For the text-containing cell, return its midpoint in [X, Y] coordinate format. 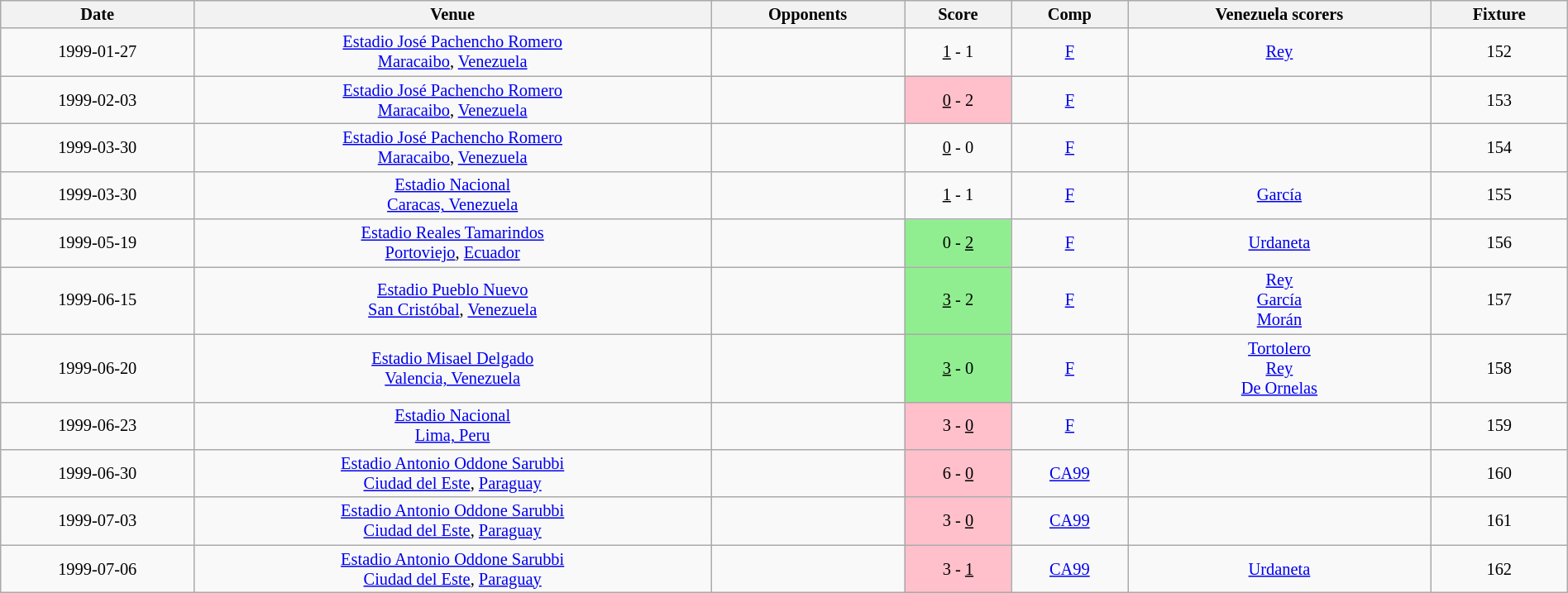
157 [1499, 300]
Venue [453, 14]
154 [1499, 147]
1999-07-03 [98, 521]
3 - 2 [958, 300]
Date [98, 14]
159 [1499, 426]
161 [1499, 521]
0 - 0 [958, 147]
1999-06-30 [98, 473]
Estadio Reales TamarindosPortoviejo, Ecuador [453, 243]
160 [1499, 473]
6 - 0 [958, 473]
Estadio Misael DelgadoValencia, Venezuela [453, 368]
162 [1499, 569]
155 [1499, 195]
Estadio NacionalLima, Peru [453, 426]
Tortolero Rey De Ornelas [1280, 368]
Comp [1069, 14]
Score [958, 14]
Fixture [1499, 14]
Estadio Pueblo NuevoSan Cristóbal, Venezuela [453, 300]
1999-05-19 [98, 243]
153 [1499, 100]
Estadio NacionalCaracas, Venezuela [453, 195]
156 [1499, 243]
Venezuela scorers [1280, 14]
158 [1499, 368]
Rey García Morán [1280, 300]
Opponents [808, 14]
Rey [1280, 52]
García [1280, 195]
152 [1499, 52]
1999-06-20 [98, 368]
1999-06-15 [98, 300]
1999-06-23 [98, 426]
1999-01-27 [98, 52]
1999-02-03 [98, 100]
1999-07-06 [98, 569]
3 - 1 [958, 569]
